Identify which cell holds the provided text, then report its (X, Y) central coordinate. 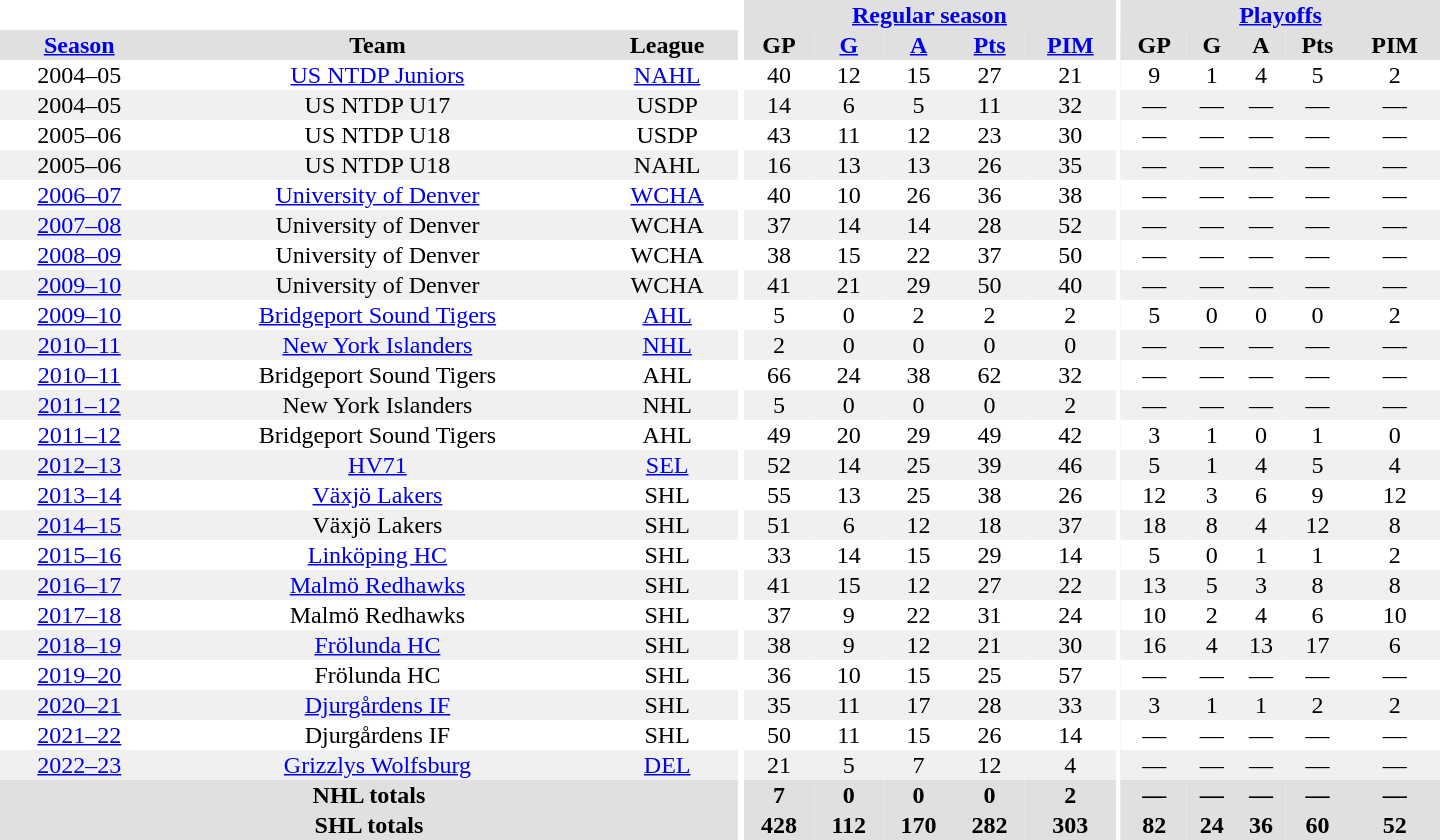
2012–13 (79, 465)
303 (1070, 825)
2016–17 (79, 585)
2020–21 (79, 705)
Season (79, 45)
60 (1318, 825)
43 (778, 135)
US NTDP Juniors (377, 75)
66 (778, 375)
282 (990, 825)
39 (990, 465)
62 (990, 375)
Grizzlys Wolfsburg (377, 765)
2022–23 (79, 765)
55 (778, 495)
2013–14 (79, 495)
23 (990, 135)
428 (778, 825)
2018–19 (79, 645)
51 (778, 525)
31 (990, 615)
2017–18 (79, 615)
Playoffs (1280, 15)
170 (918, 825)
DEL (666, 765)
42 (1070, 435)
HV71 (377, 465)
US NTDP U17 (377, 105)
2014–15 (79, 525)
2008–09 (79, 255)
Linköping HC (377, 555)
Regular season (929, 15)
SHL totals (369, 825)
57 (1070, 675)
2021–22 (79, 735)
2006–07 (79, 195)
82 (1154, 825)
2007–08 (79, 225)
2015–16 (79, 555)
NHL totals (369, 795)
20 (848, 435)
Team (377, 45)
46 (1070, 465)
2019–20 (79, 675)
League (666, 45)
SEL (666, 465)
112 (848, 825)
